Determine the [x, y] coordinate at the center of the cell enclosing the given text.  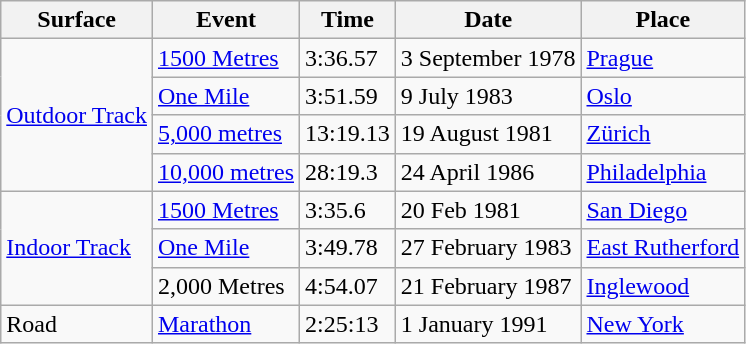
5,000 metres [226, 134]
19 August 1981 [488, 134]
Zürich [663, 134]
Marathon [226, 324]
Event [226, 20]
3 September 1978 [488, 58]
28:19.3 [348, 172]
3:35.6 [348, 210]
Inglewood [663, 286]
Philadelphia [663, 172]
Date [488, 20]
Road [77, 324]
Prague [663, 58]
3:36.57 [348, 58]
Outdoor Track [77, 115]
San Diego [663, 210]
Surface [77, 20]
New York [663, 324]
2,000 Metres [226, 286]
4:54.07 [348, 286]
Oslo [663, 96]
Place [663, 20]
Indoor Track [77, 248]
Time [348, 20]
1 January 1991 [488, 324]
10,000 metres [226, 172]
3:51.59 [348, 96]
13:19.13 [348, 134]
2:25:13 [348, 324]
3:49.78 [348, 248]
20 Feb 1981 [488, 210]
East Rutherford [663, 248]
24 April 1986 [488, 172]
9 July 1983 [488, 96]
27 February 1983 [488, 248]
21 February 1987 [488, 286]
